Identify which cell holds the provided text, then report its [X, Y] central coordinate. 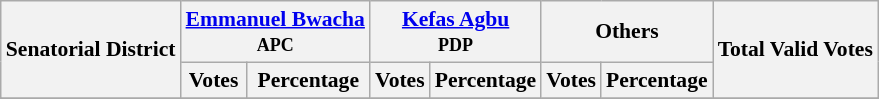
Emmanuel BwachaAPC [276, 32]
Total Valid Votes [796, 50]
Others [626, 32]
Kefas AgbuPDP [456, 32]
Senatorial District [91, 50]
